Pinpoint the cell where the given text exists, returning its [X, Y] midpoint coordinate. 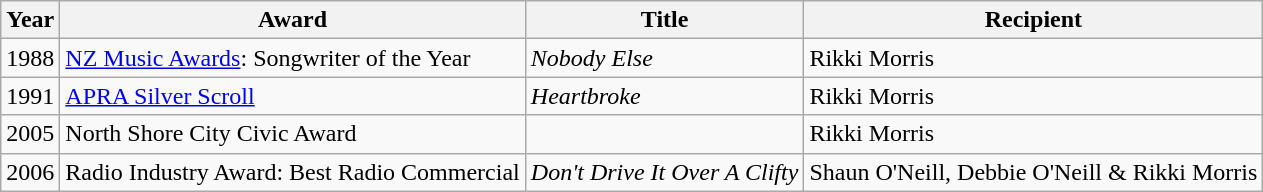
Nobody Else [664, 58]
Recipient [1034, 20]
Heartbroke [664, 96]
Award [292, 20]
Year [30, 20]
2005 [30, 134]
Title [664, 20]
2006 [30, 172]
Radio Industry Award: Best Radio Commercial [292, 172]
NZ Music Awards: Songwriter of the Year [292, 58]
Don't Drive It Over A Clifty [664, 172]
North Shore City Civic Award [292, 134]
Shaun O'Neill, Debbie O'Neill & Rikki Morris [1034, 172]
APRA Silver Scroll [292, 96]
1991 [30, 96]
1988 [30, 58]
